Return the [X, Y] coordinate for the center point of the cell that contains the specified text.  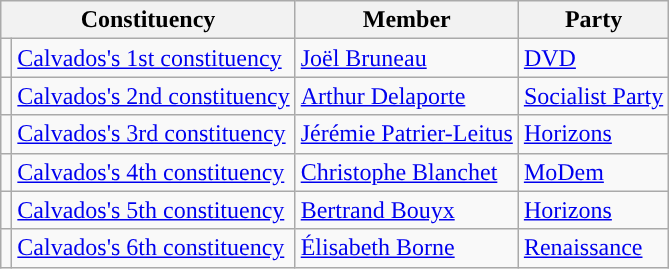
Calvados's 6th constituency [154, 248]
Calvados's 5th constituency [154, 210]
Joël Bruneau [406, 58]
Party [593, 20]
Bertrand Bouyx [406, 210]
Jérémie Patrier-Leitus [406, 134]
DVD [593, 58]
Member [406, 20]
Élisabeth Borne [406, 248]
Constituency [148, 20]
Calvados's 3rd constituency [154, 134]
Calvados's 1st constituency [154, 58]
MoDem [593, 172]
Christophe Blanchet [406, 172]
Renaissance [593, 248]
Calvados's 2nd constituency [154, 96]
Calvados's 4th constituency [154, 172]
Arthur Delaporte [406, 96]
Socialist Party [593, 96]
